Scan for the cell matching the given text and deliver its (x, y) coordinate at center. 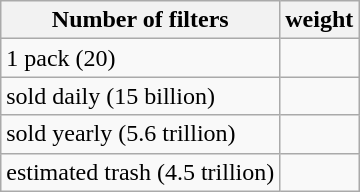
Number of filters (140, 20)
weight (320, 20)
estimated trash (4.5 trillion) (140, 172)
sold daily (15 billion) (140, 96)
sold yearly (5.6 trillion) (140, 134)
1 pack (20) (140, 58)
